Detect which cell encompasses the target text, then output its [X, Y] center coordinate. 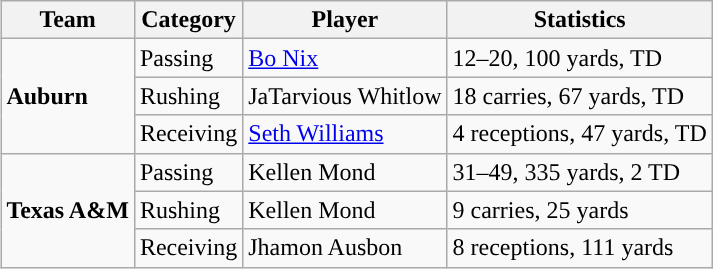
Auburn [68, 96]
9 carries, 25 yards [580, 210]
Jhamon Ausbon [345, 248]
Bo Nix [345, 58]
Category [188, 20]
JaTarvious Whitlow [345, 96]
8 receptions, 111 yards [580, 248]
Team [68, 20]
12–20, 100 yards, TD [580, 58]
31–49, 335 yards, 2 TD [580, 172]
Texas A&M [68, 210]
Player [345, 20]
4 receptions, 47 yards, TD [580, 134]
Statistics [580, 20]
Seth Williams [345, 134]
18 carries, 67 yards, TD [580, 96]
